For the text-containing cell, return its midpoint in [X, Y] coordinate format. 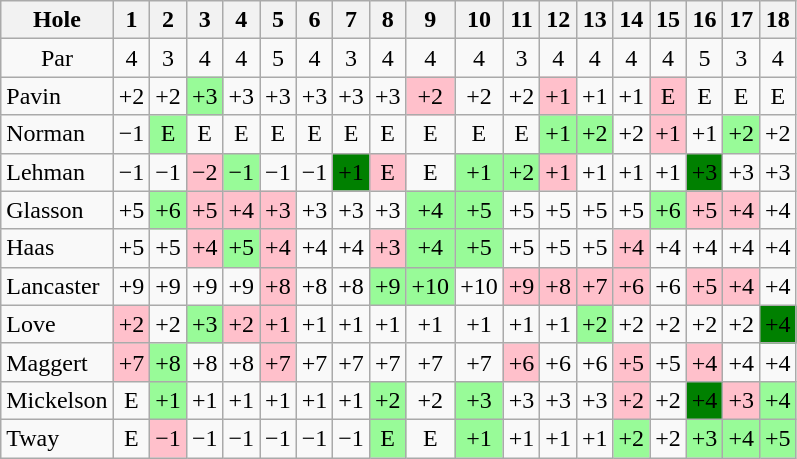
12 [558, 20]
Maggert [57, 362]
Haas [57, 248]
11 [522, 20]
Pavin [57, 96]
Par [57, 58]
14 [632, 20]
8 [388, 20]
−2 [204, 172]
1 [132, 20]
Norman [57, 134]
Mickelson [57, 400]
9 [430, 20]
Lancaster [57, 286]
15 [668, 20]
18 [778, 20]
10 [480, 20]
17 [742, 20]
Tway [57, 438]
16 [704, 20]
2 [168, 20]
13 [594, 20]
6 [314, 20]
Hole [57, 20]
Love [57, 324]
7 [352, 20]
Glasson [57, 210]
Lehman [57, 172]
